Locate the cell with the specified text and output its (x, y) center coordinate. 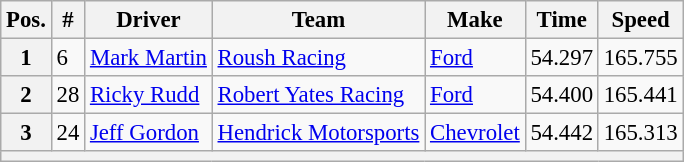
Mark Martin (149, 58)
Ricky Rudd (149, 95)
6 (68, 58)
Pos. (26, 20)
Robert Yates Racing (318, 95)
165.313 (640, 133)
3 (26, 133)
Time (562, 20)
54.442 (562, 133)
Jeff Gordon (149, 133)
1 (26, 58)
24 (68, 133)
54.297 (562, 58)
Make (475, 20)
# (68, 20)
165.755 (640, 58)
Team (318, 20)
Roush Racing (318, 58)
Driver (149, 20)
Speed (640, 20)
2 (26, 95)
28 (68, 95)
Chevrolet (475, 133)
Hendrick Motorsports (318, 133)
165.441 (640, 95)
54.400 (562, 95)
